For the text-containing cell, return its midpoint in (X, Y) coordinate format. 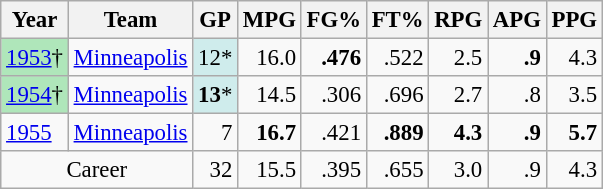
FG% (334, 20)
PPG (574, 20)
1953† (35, 58)
.306 (334, 95)
.421 (334, 133)
RPG (458, 20)
Year (35, 20)
13* (216, 95)
7 (216, 133)
32 (216, 170)
16.7 (270, 133)
1954† (35, 95)
5.7 (574, 133)
.8 (518, 95)
.522 (398, 58)
.889 (398, 133)
3.5 (574, 95)
3.0 (458, 170)
.476 (334, 58)
15.5 (270, 170)
.696 (398, 95)
14.5 (270, 95)
.395 (334, 170)
16.0 (270, 58)
FT% (398, 20)
2.5 (458, 58)
GP (216, 20)
Career (97, 170)
.655 (398, 170)
APG (518, 20)
2.7 (458, 95)
Team (130, 20)
MPG (270, 20)
1955 (35, 133)
12* (216, 58)
